For the text-containing cell, return its midpoint in [X, Y] coordinate format. 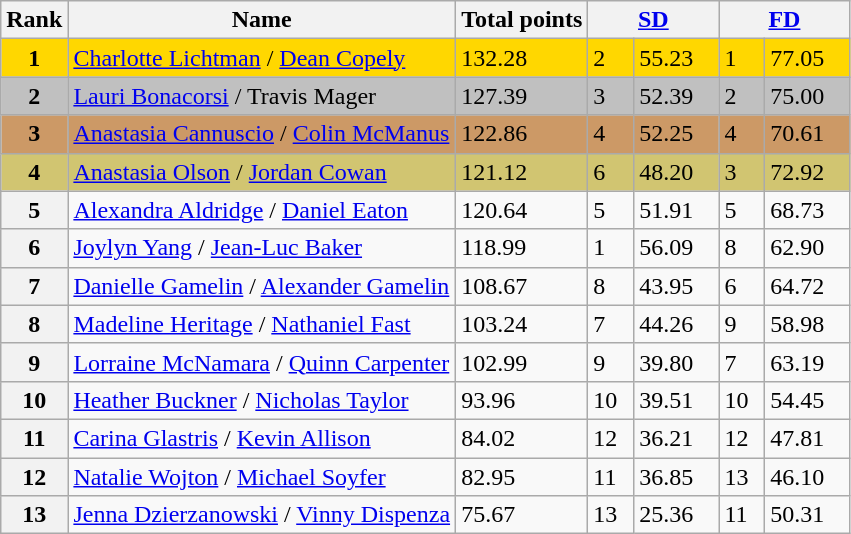
51.91 [676, 210]
120.64 [522, 210]
102.99 [522, 362]
Alexandra Aldridge / Daniel Eaton [262, 210]
84.02 [522, 438]
108.67 [522, 286]
63.19 [808, 362]
50.31 [808, 515]
70.61 [808, 134]
Madeline Heritage / Nathaniel Fast [262, 324]
Charlotte Lichtman / Dean Copely [262, 58]
121.12 [522, 172]
39.80 [676, 362]
Carina Glastris / Kevin Allison [262, 438]
56.09 [676, 248]
62.90 [808, 248]
55.23 [676, 58]
Lauri Bonacorsi / Travis Mager [262, 96]
39.51 [676, 400]
72.92 [808, 172]
127.39 [522, 96]
SD [654, 20]
Natalie Wojton / Michael Soyfer [262, 477]
Total points [522, 20]
52.25 [676, 134]
118.99 [522, 248]
Anastasia Olson / Jordan Cowan [262, 172]
48.20 [676, 172]
52.39 [676, 96]
54.45 [808, 400]
Rank [34, 20]
46.10 [808, 477]
77.05 [808, 58]
Heather Buckner / Nicholas Taylor [262, 400]
Joylyn Yang / Jean-Luc Baker [262, 248]
132.28 [522, 58]
44.26 [676, 324]
36.85 [676, 477]
Danielle Gamelin / Alexander Gamelin [262, 286]
75.00 [808, 96]
25.36 [676, 515]
36.21 [676, 438]
Jenna Dzierzanowski / Vinny Dispenza [262, 515]
122.86 [522, 134]
68.73 [808, 210]
Anastasia Cannuscio / Colin McManus [262, 134]
64.72 [808, 286]
103.24 [522, 324]
58.98 [808, 324]
Lorraine McNamara / Quinn Carpenter [262, 362]
93.96 [522, 400]
75.67 [522, 515]
FD [784, 20]
Name [262, 20]
43.95 [676, 286]
82.95 [522, 477]
47.81 [808, 438]
